For the text-containing cell, return its midpoint in (x, y) coordinate format. 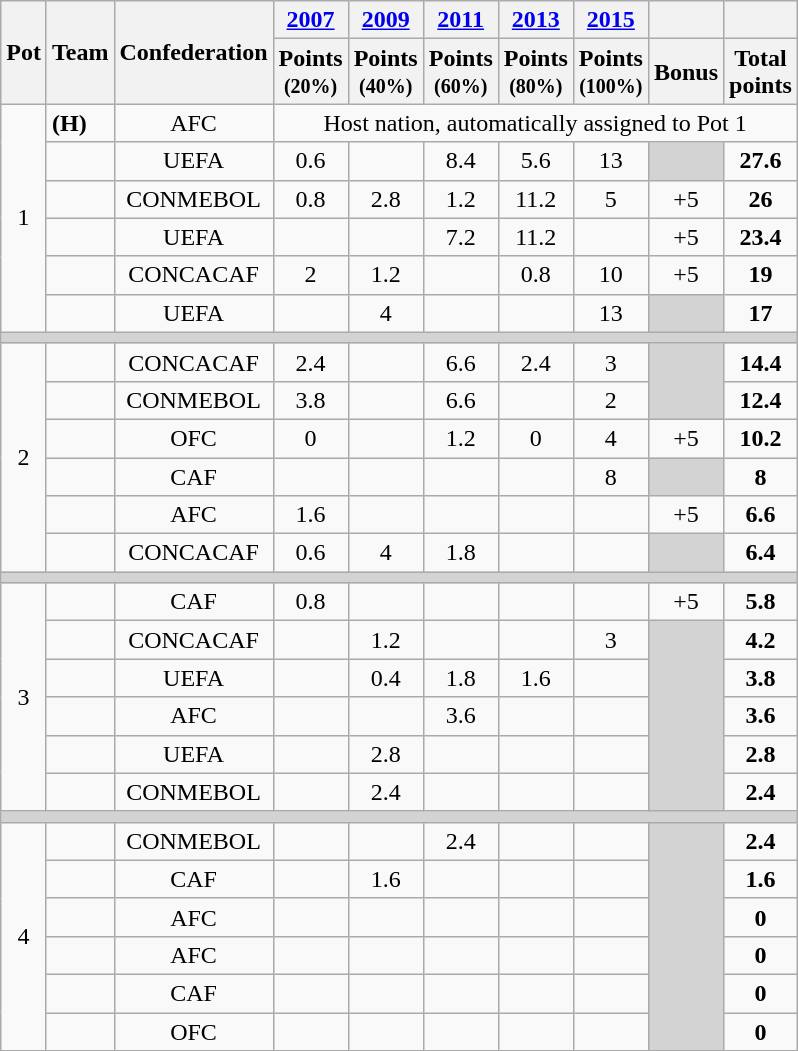
6.4 (761, 553)
27.6 (761, 161)
Points(60%) (460, 72)
19 (761, 275)
5.8 (761, 602)
12.4 (761, 400)
Team (80, 52)
Points(20%) (310, 72)
7.2 (460, 237)
0.4 (386, 678)
10.2 (761, 438)
5 (610, 199)
17 (761, 313)
2013 (536, 20)
2009 (386, 20)
(H) (80, 123)
26 (761, 199)
Host nation, automatically assigned to Pot 1 (535, 123)
2011 (460, 20)
2015 (610, 20)
8.4 (460, 161)
Pot (24, 52)
Points(40%) (386, 72)
14.4 (761, 362)
Bonus (686, 72)
1 (24, 218)
Points(80%) (536, 72)
Confederation (194, 52)
2007 (310, 20)
4.2 (761, 640)
Points(100%) (610, 72)
10 (610, 275)
23.4 (761, 237)
Totalpoints (761, 72)
5.6 (536, 161)
